Pinpoint the cell where the given text exists, returning its [x, y] midpoint coordinate. 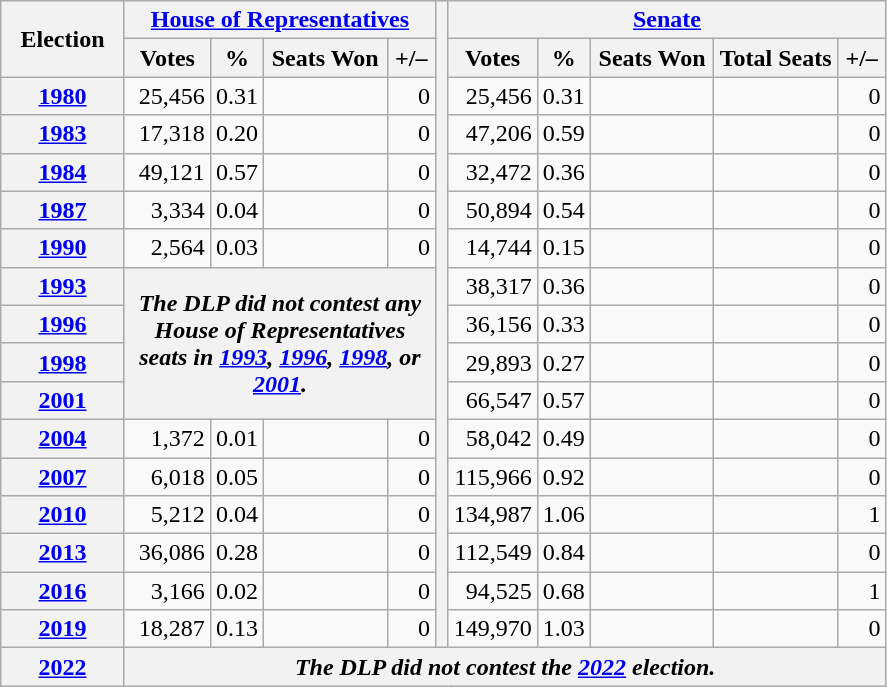
0.02 [236, 591]
0.92 [564, 477]
14,744 [492, 248]
5,212 [167, 515]
2019 [63, 629]
38,317 [492, 286]
The DLP did not contest the 2022 election. [505, 667]
1990 [63, 248]
1.06 [564, 515]
Total Seats [776, 58]
6,018 [167, 477]
0.27 [564, 362]
1984 [63, 172]
1983 [63, 134]
29,893 [492, 362]
2013 [63, 553]
1.03 [564, 629]
66,547 [492, 400]
32,472 [492, 172]
112,549 [492, 553]
49,121 [167, 172]
36,156 [492, 324]
The DLP did not contest any House of Representatives seats in 1993, 1996, 1998, or 2001. [280, 343]
1993 [63, 286]
47,206 [492, 134]
0.68 [564, 591]
134,987 [492, 515]
1987 [63, 210]
58,042 [492, 438]
0.59 [564, 134]
1996 [63, 324]
2004 [63, 438]
2022 [63, 667]
0.15 [564, 248]
Senate [667, 20]
3,166 [167, 591]
1980 [63, 96]
94,525 [492, 591]
1,372 [167, 438]
2016 [63, 591]
18,287 [167, 629]
2010 [63, 515]
0.03 [236, 248]
149,970 [492, 629]
0.20 [236, 134]
0.33 [564, 324]
2007 [63, 477]
36,086 [167, 553]
0.49 [564, 438]
0.84 [564, 553]
House of Representatives [280, 20]
2,564 [167, 248]
17,318 [167, 134]
0.13 [236, 629]
2001 [63, 400]
0.54 [564, 210]
Election [63, 39]
0.05 [236, 477]
3,334 [167, 210]
115,966 [492, 477]
1998 [63, 362]
0.28 [236, 553]
0.01 [236, 438]
50,894 [492, 210]
